Identify which cell holds the provided text, then report its [x, y] central coordinate. 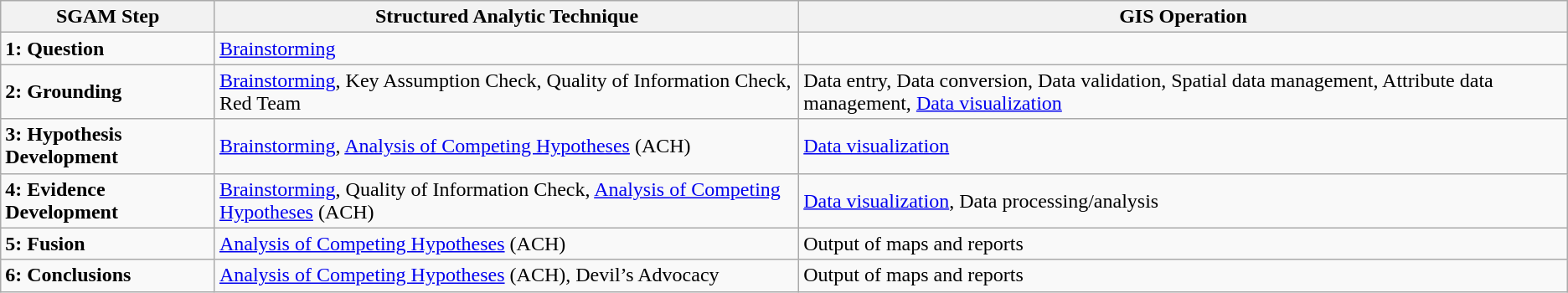
GIS Operation [1184, 17]
Data visualization [1184, 146]
Brainstorming, Quality of Information Check, Analysis of Competing Hypotheses (ACH) [506, 201]
Analysis of Competing Hypotheses (ACH) [506, 244]
Analysis of Competing Hypotheses (ACH), Devil’s Advocacy [506, 275]
Brainstorming [506, 49]
Brainstorming, Analysis of Competing Hypotheses (ACH) [506, 146]
1: Question [108, 49]
5: Fusion [108, 244]
4: Evidence Development [108, 201]
Data visualization, Data processing/analysis [1184, 201]
3: Hypothesis Development [108, 146]
6: Conclusions [108, 275]
2: Grounding [108, 92]
Structured Analytic Technique [506, 17]
SGAM Step [108, 17]
Brainstorming, Key Assumption Check, Quality of Information Check, Red Team [506, 92]
Data entry, Data conversion, Data validation, Spatial data management, Attribute data management, Data visualization [1184, 92]
